Output the (x, y) coordinate of the center of the cell containing the given text.  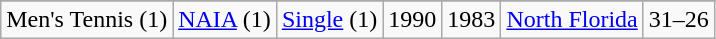
1990 (412, 20)
1983 (472, 20)
31–26 (678, 20)
NAIA (1) (225, 20)
Men's Tennis (1) (87, 20)
Single (1) (329, 20)
North Florida (572, 20)
